For the text-containing cell, return its midpoint in [x, y] coordinate format. 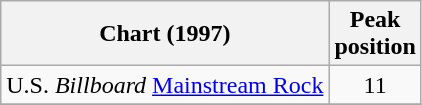
11 [375, 85]
U.S. Billboard Mainstream Rock [165, 85]
Peakposition [375, 34]
Chart (1997) [165, 34]
